Capture the cell that displays the provided text and extract its (x, y) central coordinate. 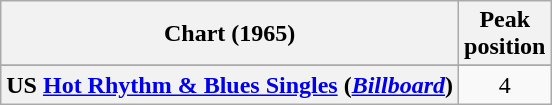
Peak position (505, 34)
US Hot Rhythm & Blues Singles (Billboard) (230, 85)
4 (505, 85)
Chart (1965) (230, 34)
